Return the [X, Y] coordinate for the center point of the cell that contains the specified text.  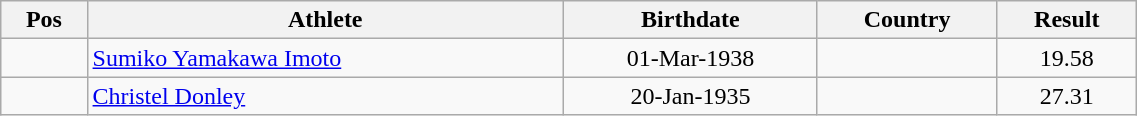
19.58 [1067, 58]
Sumiko Yamakawa Imoto [325, 58]
20-Jan-1935 [690, 96]
Athlete [325, 20]
Country [906, 20]
Christel Donley [325, 96]
01-Mar-1938 [690, 58]
Pos [44, 20]
Birthdate [690, 20]
27.31 [1067, 96]
Result [1067, 20]
